Search for the cell housing the specified text and yield its [x, y] center coordinate. 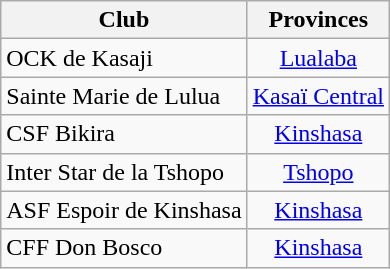
Lualaba [318, 58]
ASF Espoir de Kinshasa [124, 210]
Club [124, 20]
OCK de Kasaji [124, 58]
Provinces [318, 20]
CFF Don Bosco [124, 248]
Tshopo [318, 172]
Sainte Marie de Lulua [124, 96]
Inter Star de la Tshopo [124, 172]
Kasaï Central [318, 96]
CSF Bikira [124, 134]
